For the text-containing cell, return its midpoint in (x, y) coordinate format. 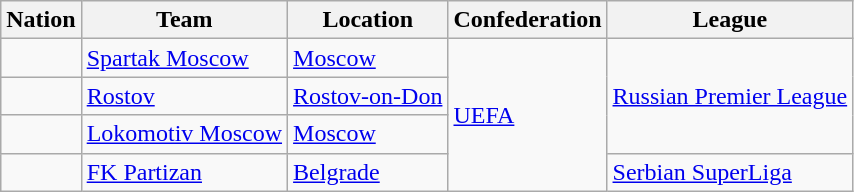
Team (184, 20)
UEFA (528, 115)
Confederation (528, 20)
Nation (41, 20)
Serbian SuperLiga (730, 172)
Rostov-on-Don (368, 96)
Lokomotiv Moscow (184, 134)
Rostov (184, 96)
Belgrade (368, 172)
Location (368, 20)
League (730, 20)
Spartak Moscow (184, 58)
Russian Premier League (730, 96)
FK Partizan (184, 172)
